Pinpoint the cell where the given text exists, returning its [x, y] midpoint coordinate. 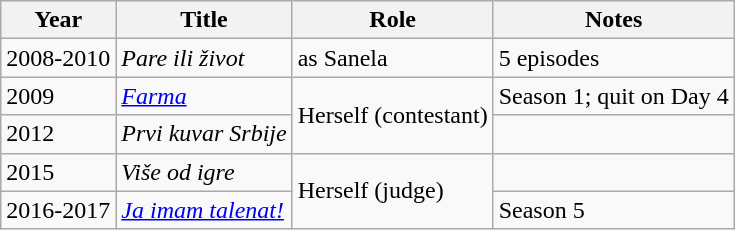
2016-2017 [58, 210]
as Sanela [392, 58]
Herself (contestant) [392, 115]
Season 5 [614, 210]
Farma [204, 96]
Notes [614, 20]
5 episodes [614, 58]
Pare ili život [204, 58]
Prvi kuvar Srbije [204, 134]
Herself (judge) [392, 191]
Title [204, 20]
Role [392, 20]
Ja imam talenat! [204, 210]
Season 1; quit on Day 4 [614, 96]
2012 [58, 134]
Više od igre [204, 172]
2009 [58, 96]
2015 [58, 172]
Year [58, 20]
2008-2010 [58, 58]
